Scan for the cell matching the given text and deliver its (X, Y) coordinate at center. 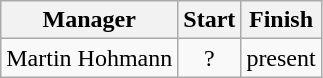
Martin Hohmann (90, 58)
Start (210, 20)
present (281, 58)
Finish (281, 20)
Manager (90, 20)
? (210, 58)
